For the text-containing cell, return its midpoint in (X, Y) coordinate format. 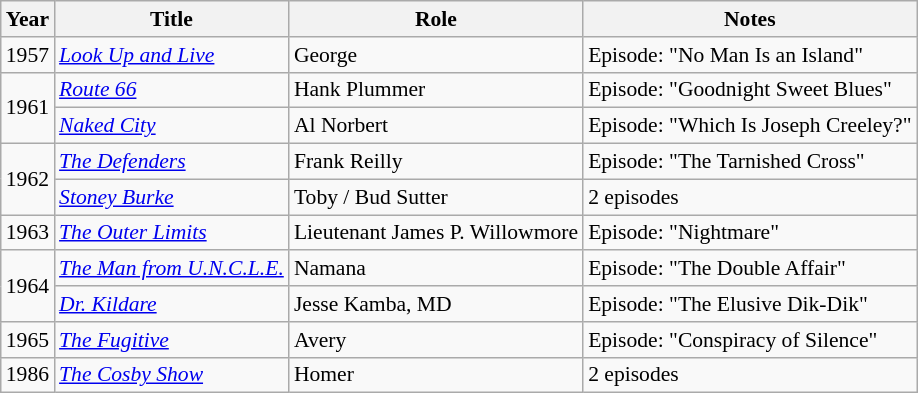
1965 (28, 340)
1957 (28, 55)
Toby / Bud Sutter (436, 197)
Episode: "Nightmare" (750, 233)
Episode: "Goodnight Sweet Blues" (750, 90)
1986 (28, 375)
Role (436, 19)
Episode: "The Tarnished Cross" (750, 162)
Look Up and Live (172, 55)
Episode: "Which Is Joseph Creeley?" (750, 126)
Episode: "The Double Affair" (750, 269)
1964 (28, 286)
Episode: "The Elusive Dik-Dik" (750, 304)
Jesse Kamba, MD (436, 304)
The Outer Limits (172, 233)
Frank Reilly (436, 162)
Lieutenant James P. Willowmore (436, 233)
George (436, 55)
Al Norbert (436, 126)
Naked City (172, 126)
Title (172, 19)
Namana (436, 269)
Route 66 (172, 90)
1962 (28, 180)
Notes (750, 19)
Dr. Kildare (172, 304)
The Fugitive (172, 340)
The Cosby Show (172, 375)
1963 (28, 233)
The Defenders (172, 162)
Stoney Burke (172, 197)
The Man from U.N.C.L.E. (172, 269)
Year (28, 19)
Homer (436, 375)
Hank Plummer (436, 90)
Episode: "No Man Is an Island" (750, 55)
1961 (28, 108)
Episode: "Conspiracy of Silence" (750, 340)
Avery (436, 340)
